Extract the [x, y] coordinate from the center of the cell holding the provided text.  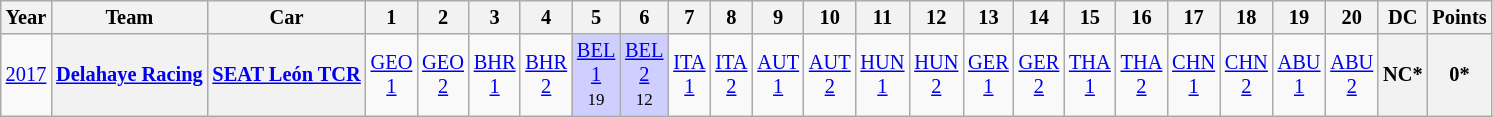
GER1 [988, 75]
SEAT León TCR [287, 75]
Car [287, 17]
ITA1 [689, 75]
DC [1402, 17]
AUT2 [830, 75]
10 [830, 17]
8 [731, 17]
Points [1459, 17]
GEO2 [443, 75]
20 [1352, 17]
BHR1 [495, 75]
BEL212 [644, 75]
BHR2 [546, 75]
HUN2 [936, 75]
Delahaye Racing [129, 75]
AUT1 [778, 75]
2 [443, 17]
4 [546, 17]
12 [936, 17]
0* [1459, 75]
NC* [1402, 75]
9 [778, 17]
THA2 [1142, 75]
3 [495, 17]
BEL119 [596, 75]
16 [1142, 17]
ITA2 [731, 75]
ABU2 [1352, 75]
2017 [26, 75]
1 [392, 17]
ABU1 [1300, 75]
6 [644, 17]
HUN1 [883, 75]
GEO1 [392, 75]
GER2 [1039, 75]
7 [689, 17]
17 [1194, 17]
CHN2 [1246, 75]
11 [883, 17]
13 [988, 17]
5 [596, 17]
CHN1 [1194, 75]
18 [1246, 17]
15 [1090, 17]
19 [1300, 17]
Team [129, 17]
THA1 [1090, 75]
14 [1039, 17]
Year [26, 17]
